Return the (X, Y) coordinate for the center point of the cell that contains the specified text.  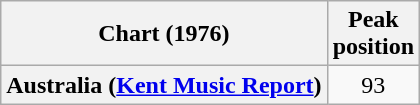
Peakposition (373, 34)
Australia (Kent Music Report) (164, 85)
Chart (1976) (164, 34)
93 (373, 85)
